Find where the given text appears and provide that cell's center as [X, Y] coordinate. 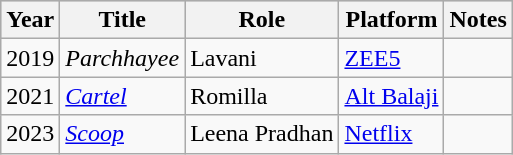
Notes [478, 20]
2019 [30, 58]
Cartel [122, 96]
ZEE5 [392, 58]
Role [262, 20]
Title [122, 20]
Romilla [262, 96]
Lavani [262, 58]
2021 [30, 96]
Netflix [392, 134]
Leena Pradhan [262, 134]
Year [30, 20]
Alt Balaji [392, 96]
Parchhayee [122, 58]
Platform [392, 20]
Scoop [122, 134]
2023 [30, 134]
